Return (x, y) of the center of cell containing provided text 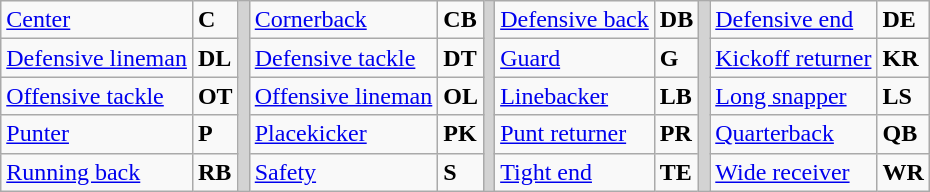
Punt returner (575, 134)
P (215, 134)
Tight end (575, 172)
Center (97, 20)
OL (461, 96)
DE (903, 20)
Running back (97, 172)
G (676, 58)
Defensive lineman (97, 58)
LB (676, 96)
Placekicker (344, 134)
Kickoff returner (794, 58)
DL (215, 58)
CB (461, 20)
DB (676, 20)
RB (215, 172)
Punter (97, 134)
OT (215, 96)
Guard (575, 58)
Linebacker (575, 96)
Defensive tackle (344, 58)
Defensive end (794, 20)
QB (903, 134)
LS (903, 96)
Wide receiver (794, 172)
PR (676, 134)
C (215, 20)
Defensive back (575, 20)
Offensive lineman (344, 96)
TE (676, 172)
DT (461, 58)
WR (903, 172)
Offensive tackle (97, 96)
Cornerback (344, 20)
Quarterback (794, 134)
Safety (344, 172)
KR (903, 58)
PK (461, 134)
S (461, 172)
Long snapper (794, 96)
